Determine the (X, Y) coordinate at the center of the cell enclosing the given text.  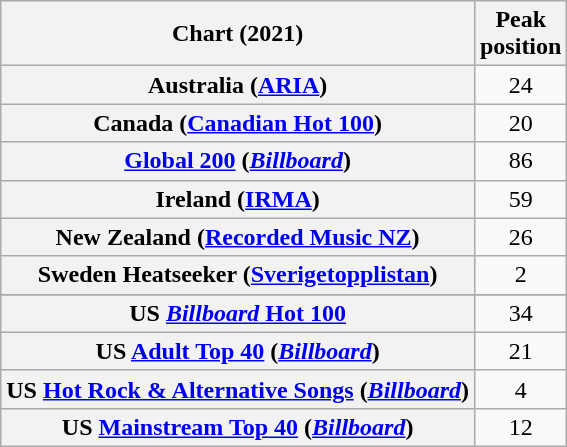
US Billboard Hot 100 (238, 313)
US Mainstream Top 40 (Billboard) (238, 427)
Chart (2021) (238, 34)
86 (520, 161)
Global 200 (Billboard) (238, 161)
US Hot Rock & Alternative Songs (Billboard) (238, 389)
59 (520, 199)
4 (520, 389)
Peakposition (520, 34)
26 (520, 237)
Canada (Canadian Hot 100) (238, 123)
Australia (ARIA) (238, 85)
Sweden Heatseeker (Sverigetopplistan) (238, 275)
21 (520, 351)
34 (520, 313)
Ireland (IRMA) (238, 199)
24 (520, 85)
US Adult Top 40 (Billboard) (238, 351)
New Zealand (Recorded Music NZ) (238, 237)
20 (520, 123)
2 (520, 275)
12 (520, 427)
